Scan for the cell matching the given text and deliver its [x, y] coordinate at center. 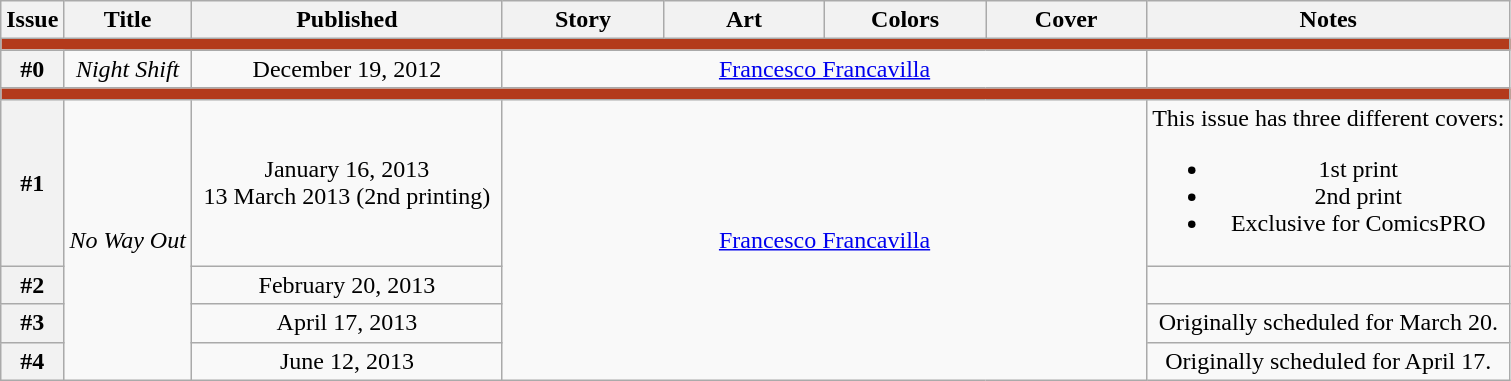
Story [582, 20]
#1 [32, 182]
Night Shift [128, 69]
Originally scheduled for April 17. [1328, 361]
Published [346, 20]
This issue has three different covers:1st print2nd printExclusive for ComicsPRO [1328, 182]
December 19, 2012 [346, 69]
Colors [906, 20]
#2 [32, 285]
No Way Out [128, 240]
#3 [32, 323]
January 16, 201313 March 2013 (2nd printing) [346, 182]
Art [744, 20]
April 17, 2013 [346, 323]
Cover [1066, 20]
February 20, 2013 [346, 285]
#0 [32, 69]
Issue [32, 20]
Originally scheduled for March 20. [1328, 323]
Notes [1328, 20]
Title [128, 20]
#4 [32, 361]
June 12, 2013 [346, 361]
